Search for the cell housing the specified text and yield its [x, y] center coordinate. 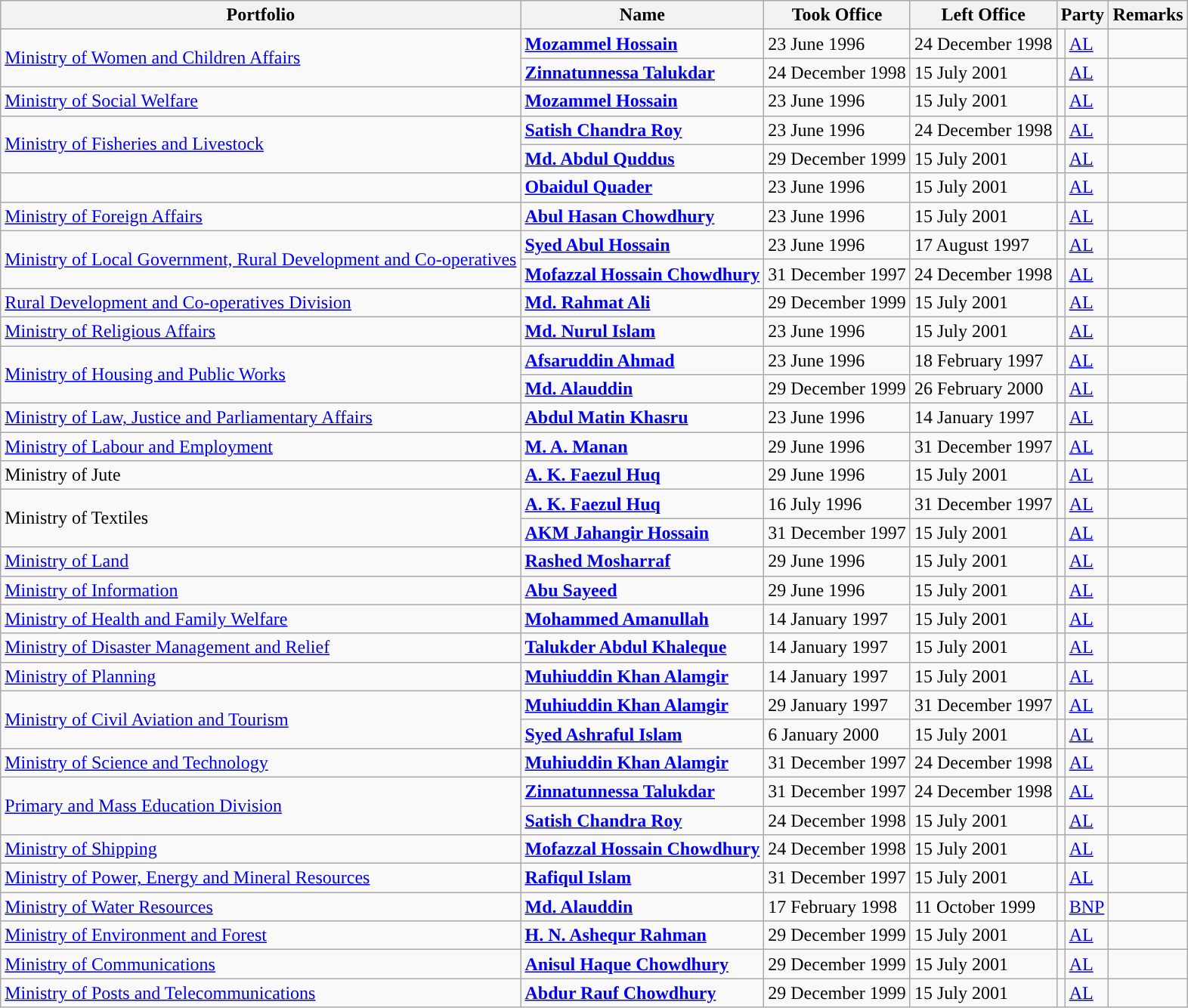
26 February 2000 [983, 389]
Ministry of Posts and Telecommunications [261, 993]
Ministry of Civil Aviation and Tourism [261, 719]
Ministry of Fisheries and Livestock [261, 144]
Syed Ashraful Islam [642, 734]
Primary and Mass Education Division [261, 805]
Ministry of Water Resources [261, 907]
Ministry of Social Welfare [261, 101]
Obaidul Quader [642, 187]
Ministry of Textiles [261, 518]
AKM Jahangir Hossain [642, 533]
M. A. Manan [642, 447]
Talukder Abdul Khaleque [642, 648]
Portfolio [261, 15]
Rashed Mosharraf [642, 561]
Ministry of Planning [261, 676]
Ministry of Communications [261, 964]
18 February 1997 [983, 360]
Ministry of Law, Justice and Parliamentary Affairs [261, 418]
Ministry of Disaster Management and Relief [261, 648]
Md. Rahmat Ali [642, 302]
6 January 2000 [837, 734]
Syed Abul Hossain [642, 245]
Name [642, 15]
29 January 1997 [837, 705]
17 February 1998 [837, 907]
Rural Development and Co-operatives Division [261, 302]
Ministry of Religious Affairs [261, 331]
Anisul Haque Chowdhury [642, 964]
Abdul Matin Khasru [642, 418]
Left Office [983, 15]
Rafiqul Islam [642, 878]
Ministry of Women and Children Affairs [261, 58]
Ministry of Shipping [261, 849]
BNP [1087, 907]
Party [1082, 15]
Remarks [1148, 15]
Ministry of Science and Technology [261, 762]
Ministry of Local Government, Rural Development and Co-operatives [261, 259]
Md. Nurul Islam [642, 331]
Ministry of Housing and Public Works [261, 375]
Ministry of Jute [261, 475]
Ministry of Foreign Affairs [261, 216]
Ministry of Power, Energy and Mineral Resources [261, 878]
Ministry of Labour and Employment [261, 447]
Ministry of Land [261, 561]
Abul Hasan Chowdhury [642, 216]
Took Office [837, 15]
Ministry of Environment and Forest [261, 935]
Mohammed Amanullah [642, 619]
Abdur Rauf Chowdhury [642, 993]
11 October 1999 [983, 907]
Abu Sayeed [642, 590]
16 July 1996 [837, 504]
Ministry of Information [261, 590]
H. N. Ashequr Rahman [642, 935]
Md. Abdul Quddus [642, 159]
Ministry of Health and Family Welfare [261, 619]
17 August 1997 [983, 245]
Afsaruddin Ahmad [642, 360]
